Search for the cell housing the specified text and yield its (x, y) center coordinate. 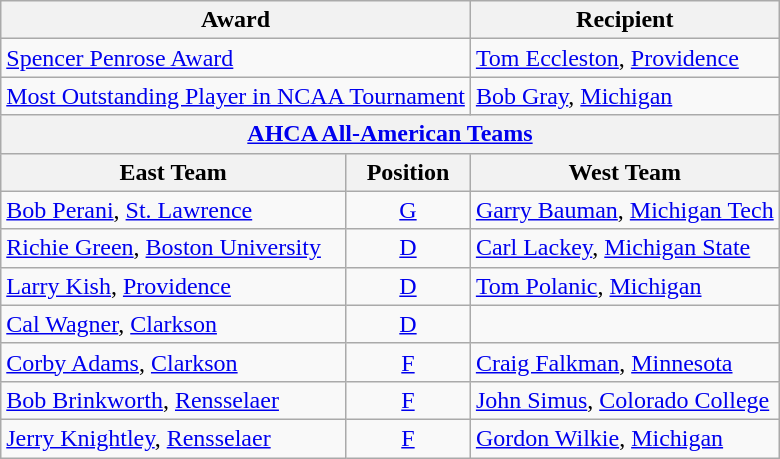
Tom Eccleston, Providence (624, 58)
Larry Kish, Providence (174, 286)
Bob Brinkworth, Rensselaer (174, 400)
Bob Perani, St. Lawrence (174, 210)
G (408, 210)
Award (236, 20)
Richie Green, Boston University (174, 248)
John Simus, Colorado College (624, 400)
Cal Wagner, Clarkson (174, 324)
Garry Bauman, Michigan Tech (624, 210)
West Team (624, 172)
Corby Adams, Clarkson (174, 362)
Jerry Knightley, Rensselaer (174, 438)
AHCA All-American Teams (390, 134)
Recipient (624, 20)
East Team (174, 172)
Bob Gray, Michigan (624, 96)
Carl Lackey, Michigan State (624, 248)
Most Outstanding Player in NCAA Tournament (236, 96)
Gordon Wilkie, Michigan (624, 438)
Position (408, 172)
Craig Falkman, Minnesota (624, 362)
Spencer Penrose Award (236, 58)
Tom Polanic, Michigan (624, 286)
